Locate the cell with the specified text and output its (x, y) center coordinate. 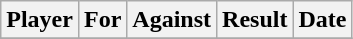
Date (322, 20)
For (102, 20)
Against (172, 20)
Result (255, 20)
Player (40, 20)
